Output the (X, Y) coordinate of the center of the cell containing the given text.  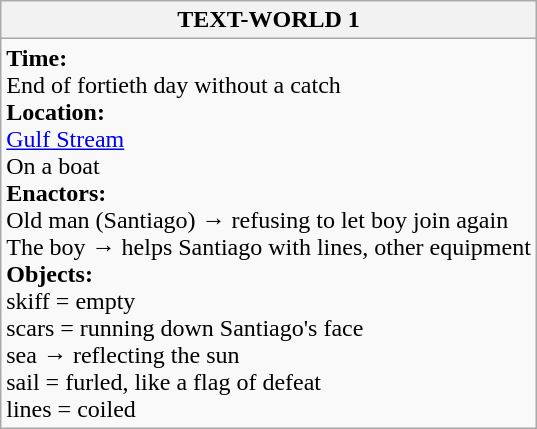
TEXT-WORLD 1 (269, 20)
